Capture the cell that displays the provided text and extract its (x, y) central coordinate. 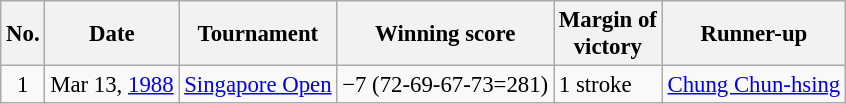
Margin ofvictory (608, 34)
−7 (72-69-67-73=281) (446, 85)
Chung Chun-hsing (754, 85)
1 stroke (608, 85)
1 (23, 85)
No. (23, 34)
Singapore Open (258, 85)
Tournament (258, 34)
Winning score (446, 34)
Runner-up (754, 34)
Mar 13, 1988 (112, 85)
Date (112, 34)
